Return (X, Y) of the center of cell containing provided text 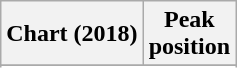
Peak position (189, 34)
Chart (2018) (72, 34)
